Scan for the cell matching the given text and deliver its (x, y) coordinate at center. 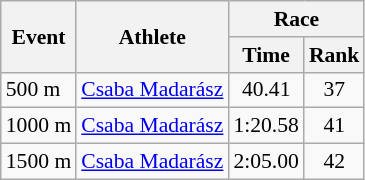
37 (334, 90)
Athlete (152, 36)
1500 m (38, 162)
500 m (38, 90)
42 (334, 162)
Time (266, 55)
40.41 (266, 90)
1000 m (38, 126)
1:20.58 (266, 126)
Rank (334, 55)
Event (38, 36)
41 (334, 126)
2:05.00 (266, 162)
Race (296, 19)
